Determine the [X, Y] coordinate at the center of the cell enclosing the given text.  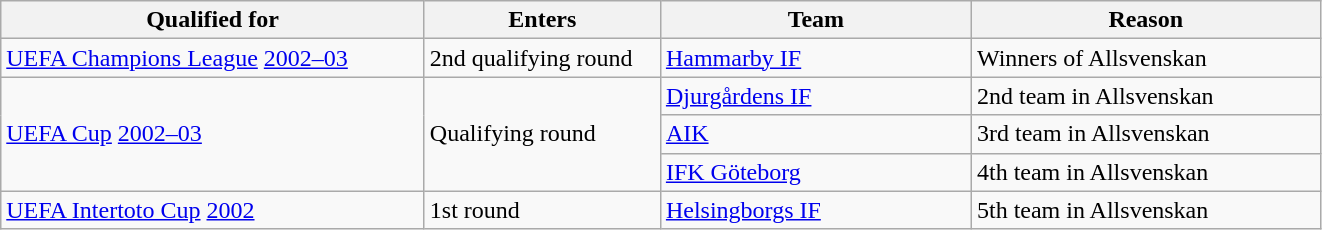
Winners of Allsvenskan [1146, 58]
Helsingborgs IF [816, 210]
4th team in Allsvenskan [1146, 172]
3rd team in Allsvenskan [1146, 134]
1st round [542, 210]
Hammarby IF [816, 58]
5th team in Allsvenskan [1146, 210]
UEFA Intertoto Cup 2002 [213, 210]
Team [816, 20]
Reason [1146, 20]
2nd qualifying round [542, 58]
2nd team in Allsvenskan [1146, 96]
IFK Göteborg [816, 172]
Djurgårdens IF [816, 96]
UEFA Champions League 2002–03 [213, 58]
Qualified for [213, 20]
AIK [816, 134]
Qualifying round [542, 134]
Enters [542, 20]
UEFA Cup 2002–03 [213, 134]
